Provide the (X, Y) coordinate of the cell's center where the given text is located.  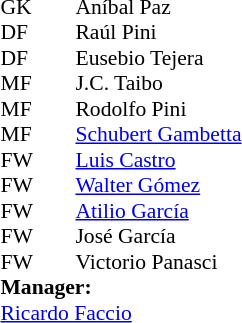
Atilio García (158, 211)
Manager: (120, 287)
Eusebio Tejera (158, 58)
J.C. Taibo (158, 83)
Walter Gómez (158, 185)
Rodolfo Pini (158, 109)
José García (158, 237)
Luis Castro (158, 160)
Schubert Gambetta (158, 135)
Victorio Panasci (158, 262)
Raúl Pini (158, 33)
